Pinpoint the cell where the given text exists, returning its [x, y] midpoint coordinate. 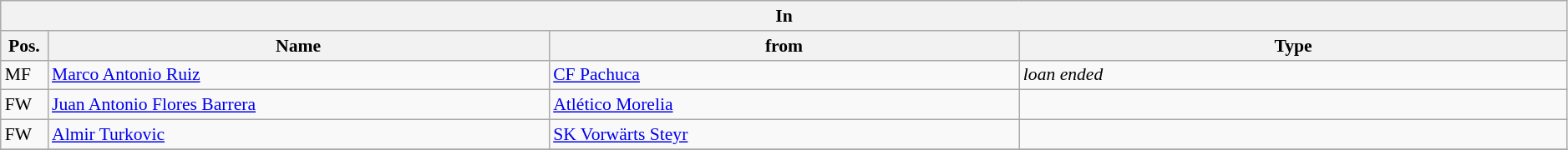
Almir Turkovic [298, 135]
Pos. [24, 46]
MF [24, 75]
In [784, 16]
Juan Antonio Flores Barrera [298, 105]
Name [298, 46]
Atlético Morelia [784, 105]
Marco Antonio Ruiz [298, 75]
loan ended [1293, 75]
from [784, 46]
SK Vorwärts Steyr [784, 135]
CF Pachuca [784, 75]
Type [1293, 46]
